Find where the given text appears and provide that cell's center as [X, Y] coordinate. 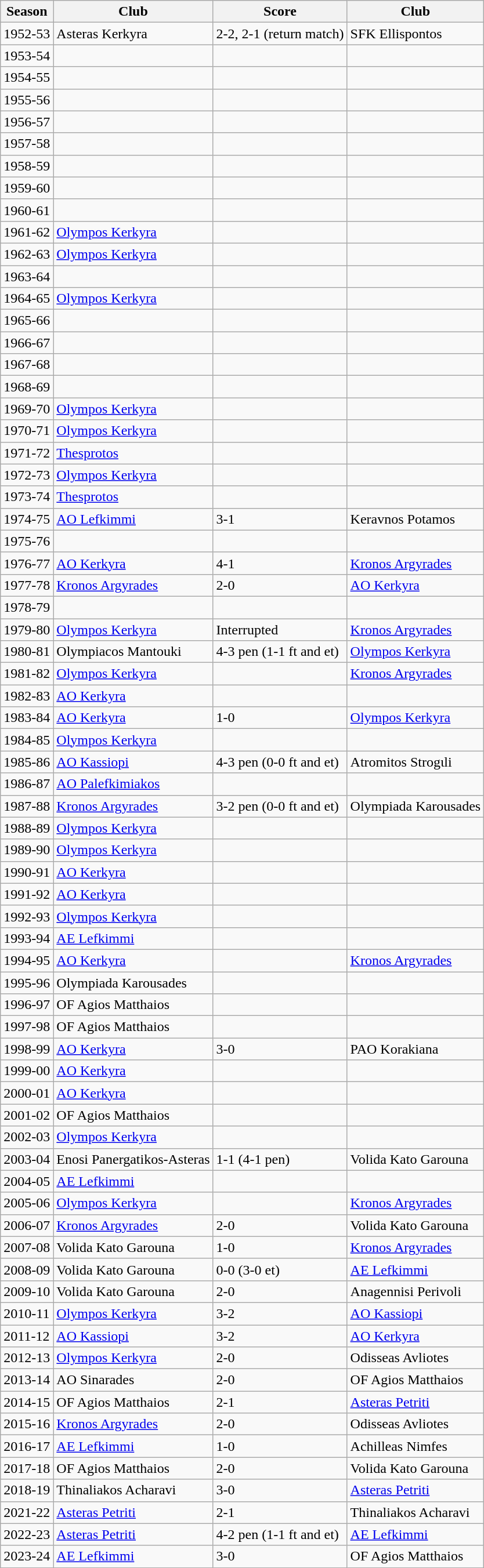
2013-14 [27, 1380]
1978-79 [27, 607]
1975-76 [27, 541]
1958-59 [27, 166]
1974-75 [27, 519]
1977-78 [27, 585]
2014-15 [27, 1402]
2012-13 [27, 1358]
1973-74 [27, 497]
1959-60 [27, 188]
2003-04 [27, 1159]
1996-97 [27, 1005]
1980-81 [27, 652]
4-3 pen (0-0 ft and et) [280, 762]
1985-86 [27, 762]
1983-84 [27, 718]
2-2, 2-1 (return match) [280, 34]
2010-11 [27, 1313]
1979-80 [27, 629]
2004-05 [27, 1181]
1969-70 [27, 409]
2023-24 [27, 1556]
Enosi Panergatikos-Asteras [133, 1159]
1984-85 [27, 740]
1952-53 [27, 34]
Season [27, 12]
4-3 pen (1-1 ft and et) [280, 652]
2011-12 [27, 1335]
2015-16 [27, 1424]
1982-83 [27, 696]
Atromitos Strogιli [416, 762]
Interrupted [280, 629]
Anagennisi Perivoli [416, 1291]
1966-67 [27, 343]
2007-08 [27, 1247]
1964-65 [27, 299]
Olympiacos Mantouki [133, 652]
1955-56 [27, 100]
2002-03 [27, 1137]
1989-90 [27, 850]
1998-99 [27, 1049]
1988-89 [27, 828]
1994-95 [27, 960]
1965-66 [27, 321]
PAO Korakiana [416, 1049]
4-2 pen (1-1 ft and et) [280, 1534]
2018-19 [27, 1490]
Achilleas Nimfes [416, 1446]
2017-18 [27, 1468]
1957-58 [27, 144]
2000-01 [27, 1093]
AO Palefkimiakos [133, 784]
AO Sinarades [133, 1380]
Asteras Kerkyra [133, 34]
AO Lefkimmi [133, 519]
1956-57 [27, 122]
2001-02 [27, 1115]
1967-68 [27, 365]
1963-64 [27, 277]
1960-61 [27, 210]
SFK Ellispontos [416, 34]
1997-98 [27, 1027]
2008-09 [27, 1269]
2006-07 [27, 1225]
1993-94 [27, 938]
4-1 [280, 563]
1972-73 [27, 475]
1987-88 [27, 806]
3-1 [280, 519]
2009-10 [27, 1291]
1990-91 [27, 872]
1970-71 [27, 431]
1976-77 [27, 563]
2021-22 [27, 1512]
1992-93 [27, 916]
1986-87 [27, 784]
1953-54 [27, 56]
1995-96 [27, 983]
1991-92 [27, 894]
1971-72 [27, 453]
2016-17 [27, 1446]
1954-55 [27, 78]
2022-23 [27, 1534]
3-2 pen (0-0 ft and et) [280, 806]
1-1 (4-1 pen) [280, 1159]
Score [280, 12]
2005-06 [27, 1203]
1968-69 [27, 387]
Keravnos Potamos [416, 519]
1962-63 [27, 254]
1999-00 [27, 1071]
1961-62 [27, 232]
1981-82 [27, 674]
0-0 (3-0 et) [280, 1269]
